From the cell containing the given text, extract its center point as [x, y] coordinate. 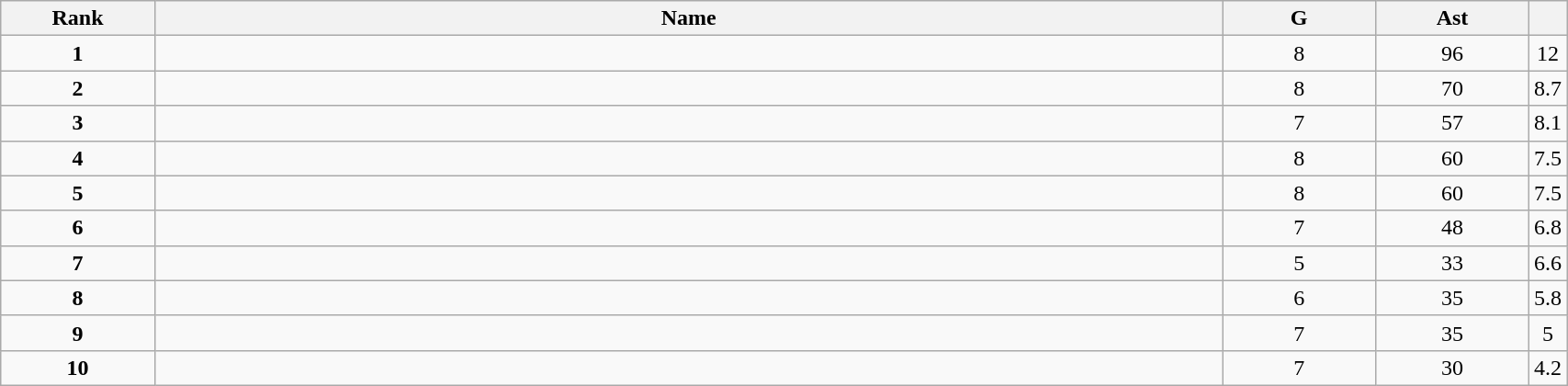
8.1 [1549, 123]
30 [1451, 368]
9 [78, 333]
Name [689, 18]
Rank [78, 18]
70 [1451, 88]
96 [1451, 53]
6.6 [1549, 263]
33 [1451, 263]
10 [78, 368]
3 [78, 123]
6.8 [1549, 228]
4 [78, 158]
57 [1451, 123]
5.8 [1549, 298]
12 [1549, 53]
4.2 [1549, 368]
Ast [1451, 18]
G [1299, 18]
1 [78, 53]
48 [1451, 228]
2 [78, 88]
8.7 [1549, 88]
